Locate the cell with the specified text and output its [X, Y] center coordinate. 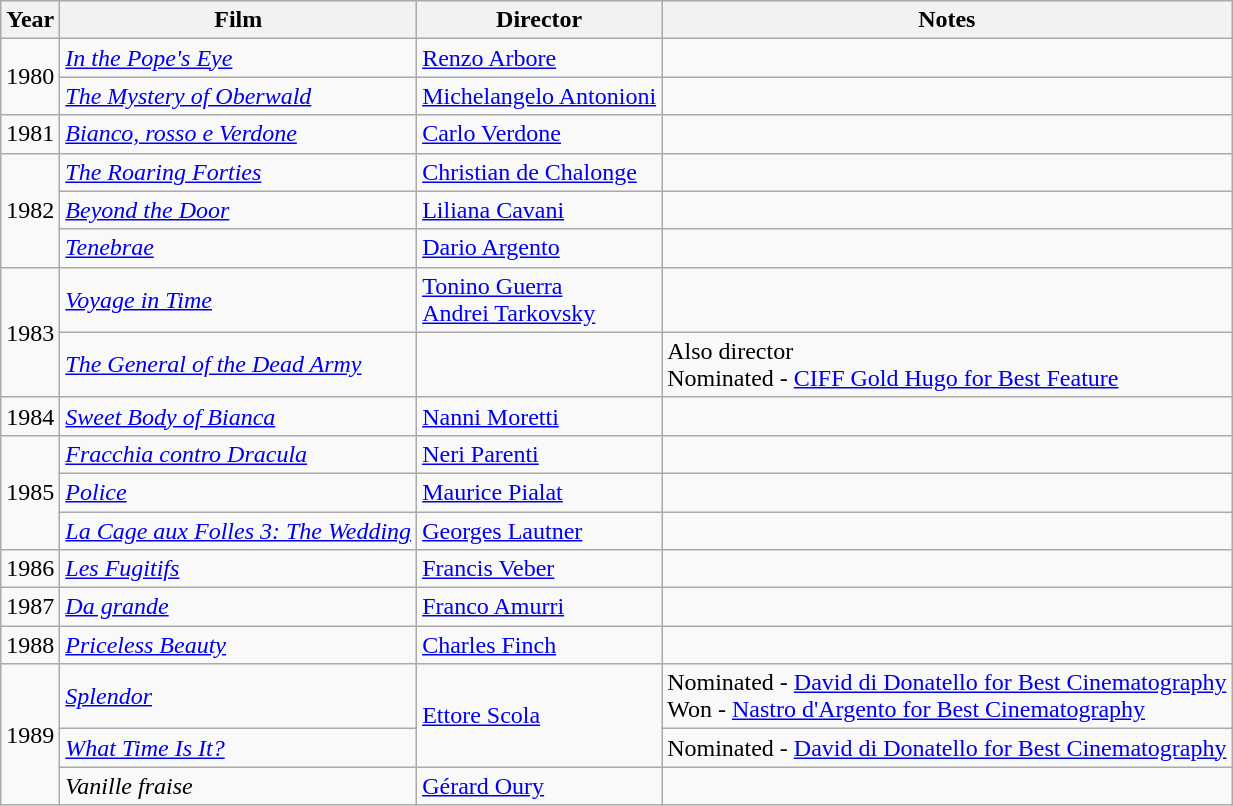
Ettore Scola [540, 716]
Tenebrae [238, 248]
Christian de Chalonge [540, 172]
La Cage aux Folles 3: The Wedding [238, 531]
What Time Is It? [238, 748]
Notes [947, 20]
Year [30, 20]
Film [238, 20]
1982 [30, 210]
1984 [30, 416]
Liliana Cavani [540, 210]
Da grande [238, 607]
Fracchia contro Dracula [238, 454]
1986 [30, 569]
Dario Argento [540, 248]
Sweet Body of Bianca [238, 416]
Neri Parenti [540, 454]
In the Pope's Eye [238, 58]
Nominated - David di Donatello for Best CinematographyWon - Nastro d'Argento for Best Cinematography [947, 696]
Charles Finch [540, 645]
Director [540, 20]
Michelangelo Antonioni [540, 96]
Tonino GuerraAndrei Tarkovsky [540, 300]
Splendor [238, 696]
1981 [30, 134]
Priceless Beauty [238, 645]
Nominated - David di Donatello for Best Cinematography [947, 748]
Carlo Verdone [540, 134]
1980 [30, 77]
Police [238, 492]
Voyage in Time [238, 300]
1989 [30, 734]
Gérard Oury [540, 786]
Bianco, rosso e Verdone [238, 134]
Franco Amurri [540, 607]
The General of the Dead Army [238, 364]
The Roaring Forties [238, 172]
Maurice Pialat [540, 492]
Beyond the Door [238, 210]
Vanille fraise [238, 786]
Les Fugitifs [238, 569]
Nanni Moretti [540, 416]
1987 [30, 607]
Georges Lautner [540, 531]
The Mystery of Oberwald [238, 96]
1985 [30, 492]
Also directorNominated - CIFF Gold Hugo for Best Feature [947, 364]
1983 [30, 332]
Renzo Arbore [540, 58]
Francis Veber [540, 569]
1988 [30, 645]
